Determine the (X, Y) coordinate at the center of the cell enclosing the given text.  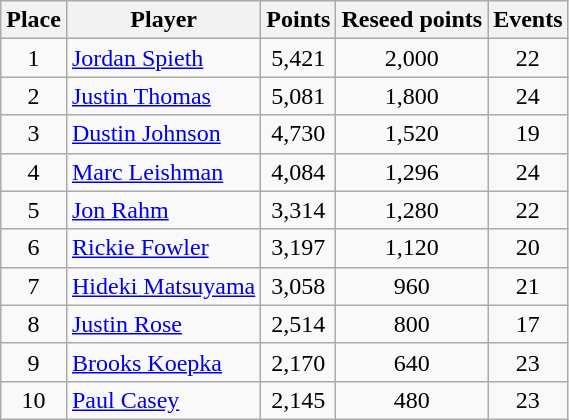
1,296 (412, 172)
17 (528, 324)
2,145 (298, 400)
480 (412, 400)
3,058 (298, 286)
5,081 (298, 96)
Jordan Spieth (163, 58)
4,084 (298, 172)
5 (34, 210)
2,170 (298, 362)
1,520 (412, 134)
Justin Rose (163, 324)
1,120 (412, 248)
Points (298, 20)
10 (34, 400)
3,197 (298, 248)
3 (34, 134)
21 (528, 286)
Rickie Fowler (163, 248)
640 (412, 362)
4,730 (298, 134)
7 (34, 286)
2 (34, 96)
Events (528, 20)
1,280 (412, 210)
5,421 (298, 58)
4 (34, 172)
1,800 (412, 96)
Jon Rahm (163, 210)
Paul Casey (163, 400)
Justin Thomas (163, 96)
Reseed points (412, 20)
Player (163, 20)
2,514 (298, 324)
19 (528, 134)
960 (412, 286)
6 (34, 248)
Place (34, 20)
Hideki Matsuyama (163, 286)
Marc Leishman (163, 172)
3,314 (298, 210)
Brooks Koepka (163, 362)
8 (34, 324)
9 (34, 362)
2,000 (412, 58)
Dustin Johnson (163, 134)
800 (412, 324)
1 (34, 58)
20 (528, 248)
